Provide the [X, Y] coordinate of the cell's center where the given text is located.  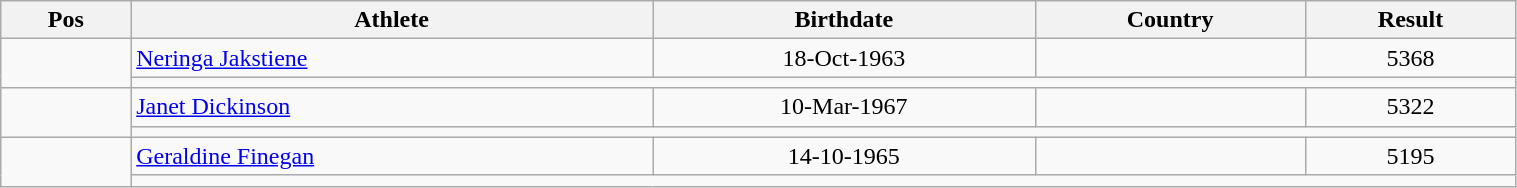
Result [1410, 20]
Neringa Jakstiene [392, 58]
5322 [1410, 107]
10-Mar-1967 [844, 107]
5195 [1410, 156]
Country [1170, 20]
Pos [66, 20]
Geraldine Finegan [392, 156]
14-10-1965 [844, 156]
18-Oct-1963 [844, 58]
Athlete [392, 20]
5368 [1410, 58]
Janet Dickinson [392, 107]
Birthdate [844, 20]
